Return [x, y] of the center of cell containing provided text 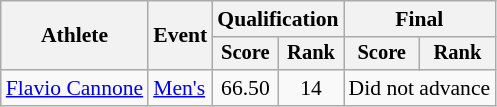
Qualification [278, 19]
Flavio Cannone [74, 88]
Did not advance [420, 88]
Athlete [74, 36]
14 [312, 88]
Event [180, 36]
66.50 [245, 88]
Men's [180, 88]
Final [420, 19]
